Locate the cell with the specified text and output its (x, y) center coordinate. 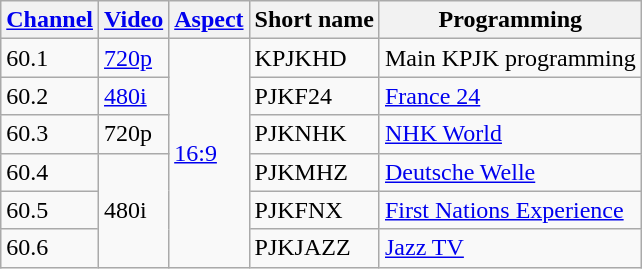
First Nations Experience (510, 210)
60.2 (50, 96)
60.6 (50, 248)
60.3 (50, 134)
Main KPJK programming (510, 58)
Aspect (209, 20)
Deutsche Welle (510, 172)
PJKNHK (314, 134)
PJKF24 (314, 96)
NHK World (510, 134)
60.4 (50, 172)
60.5 (50, 210)
PJKJAZZ (314, 248)
KPJKHD (314, 58)
Video (134, 20)
Short name (314, 20)
France 24 (510, 96)
60.1 (50, 58)
Channel (50, 20)
PJKFNX (314, 210)
Programming (510, 20)
16:9 (209, 153)
Jazz TV (510, 248)
PJKMHZ (314, 172)
